Capture the cell that displays the provided text and extract its (X, Y) central coordinate. 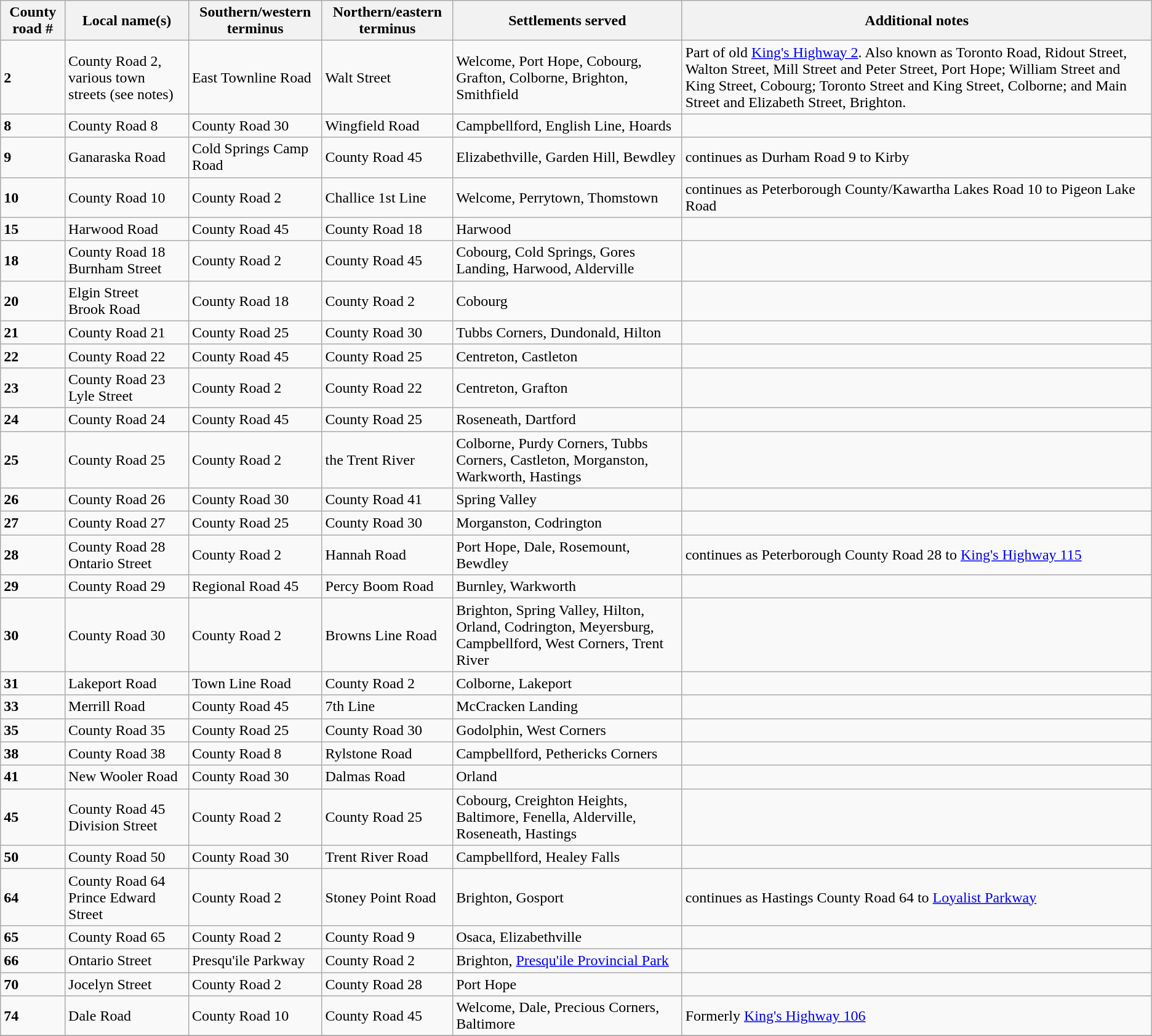
County Road 18Burnham Street (127, 261)
Browns Line Road (388, 635)
Colborne, Purdy Corners, Tubbs Corners, Castleton, Morganston, Warkworth, Hastings (567, 459)
continues as Hastings County Road 64 to Loyalist Parkway (917, 897)
Lakeport Road (127, 683)
Formerly King's Highway 106 (917, 1016)
Harwood (567, 229)
Cobourg, Creighton Heights, Baltimore, Fenella, Alderville, Roseneath, Hastings (567, 817)
County Road 9 (388, 937)
8 (33, 126)
continues as Peterborough County/Kawartha Lakes Road 10 to Pigeon Lake Road (917, 197)
County Road 24 (127, 419)
County Road 41 (388, 500)
29 (33, 587)
Stoney Point Road (388, 897)
County Road 38 (127, 753)
30 (33, 635)
Orland (567, 777)
County Road 21 (127, 332)
28 (33, 555)
Ontario Street (127, 960)
continues as Durham Road 9 to Kirby (917, 158)
Wingfield Road (388, 126)
Trent River Road (388, 857)
Challice 1st Line (388, 197)
East Townline Road (255, 78)
County Road 64Prince Edward Street (127, 897)
Burnley, Warkworth (567, 587)
Osaca, Elizabethville (567, 937)
Rylstone Road (388, 753)
continues as Peterborough County Road 28 to King's Highway 115 (917, 555)
Presqu'ile Parkway (255, 960)
Additional notes (917, 21)
9 (33, 158)
County Road 35 (127, 730)
Hannah Road (388, 555)
26 (33, 500)
38 (33, 753)
7th Line (388, 707)
County Road 50 (127, 857)
27 (33, 523)
the Trent River (388, 459)
Dale Road (127, 1016)
Spring Valley (567, 500)
County Road 29 (127, 587)
18 (33, 261)
Brighton, Gosport (567, 897)
23 (33, 388)
Northern/eastern terminus (388, 21)
Ganaraska Road (127, 158)
Walt Street (388, 78)
31 (33, 683)
Morganston, Codrington (567, 523)
Campbellford, English Line, Hoards (567, 126)
21 (33, 332)
Welcome, Perrytown, Thomstown (567, 197)
41 (33, 777)
Elgin StreetBrook Road (127, 300)
New Wooler Road (127, 777)
County road # (33, 21)
Godolphin, West Corners (567, 730)
Cobourg (567, 300)
45 (33, 817)
10 (33, 197)
64 (33, 897)
County Road 65 (127, 937)
Brighton, Spring Valley, Hilton, Orland, Codrington, Meyersburg, Campbellford, West Corners, Trent River (567, 635)
Jocelyn Street (127, 984)
Settlements served (567, 21)
County Road 28Ontario Street (127, 555)
Roseneath, Dartford (567, 419)
McCracken Landing (567, 707)
Welcome, Dale, Precious Corners, Baltimore (567, 1016)
County Road 23Lyle Street (127, 388)
Harwood Road (127, 229)
Cold Springs Camp Road (255, 158)
50 (33, 857)
County Road 45Division Street (127, 817)
Regional Road 45 (255, 587)
24 (33, 419)
Centreton, Castleton (567, 356)
Welcome, Port Hope, Cobourg, Grafton, Colborne, Brighton, Smithfield (567, 78)
Dalmas Road (388, 777)
Town Line Road (255, 683)
70 (33, 984)
County Road 27 (127, 523)
County Road 28 (388, 984)
25 (33, 459)
Brighton, Presqu'ile Provincial Park (567, 960)
33 (33, 707)
Tubbs Corners, Dundonald, Hilton (567, 332)
Local name(s) (127, 21)
Port Hope (567, 984)
65 (33, 937)
Campbellford, Pethericks Corners (567, 753)
2 (33, 78)
Merrill Road (127, 707)
66 (33, 960)
County Road 26 (127, 500)
Southern/western terminus (255, 21)
Colborne, Lakeport (567, 683)
20 (33, 300)
Elizabethville, Garden Hill, Bewdley (567, 158)
Cobourg, Cold Springs, Gores Landing, Harwood, Alderville (567, 261)
15 (33, 229)
County Road 2, various town streets (see notes) (127, 78)
22 (33, 356)
Centreton, Grafton (567, 388)
Port Hope, Dale, Rosemount, Bewdley (567, 555)
74 (33, 1016)
Percy Boom Road (388, 587)
35 (33, 730)
Campbellford, Healey Falls (567, 857)
